Determine the [X, Y] coordinate at the center of the cell enclosing the given text.  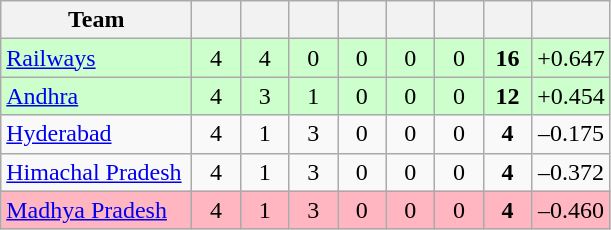
12 [508, 96]
–0.175 [572, 134]
–0.372 [572, 172]
–0.460 [572, 210]
Hyderabad [96, 134]
Himachal Pradesh [96, 172]
Andhra [96, 96]
Madhya Pradesh [96, 210]
+0.647 [572, 58]
16 [508, 58]
Team [96, 20]
+0.454 [572, 96]
Railways [96, 58]
